Search for the cell housing the specified text and yield its (X, Y) center coordinate. 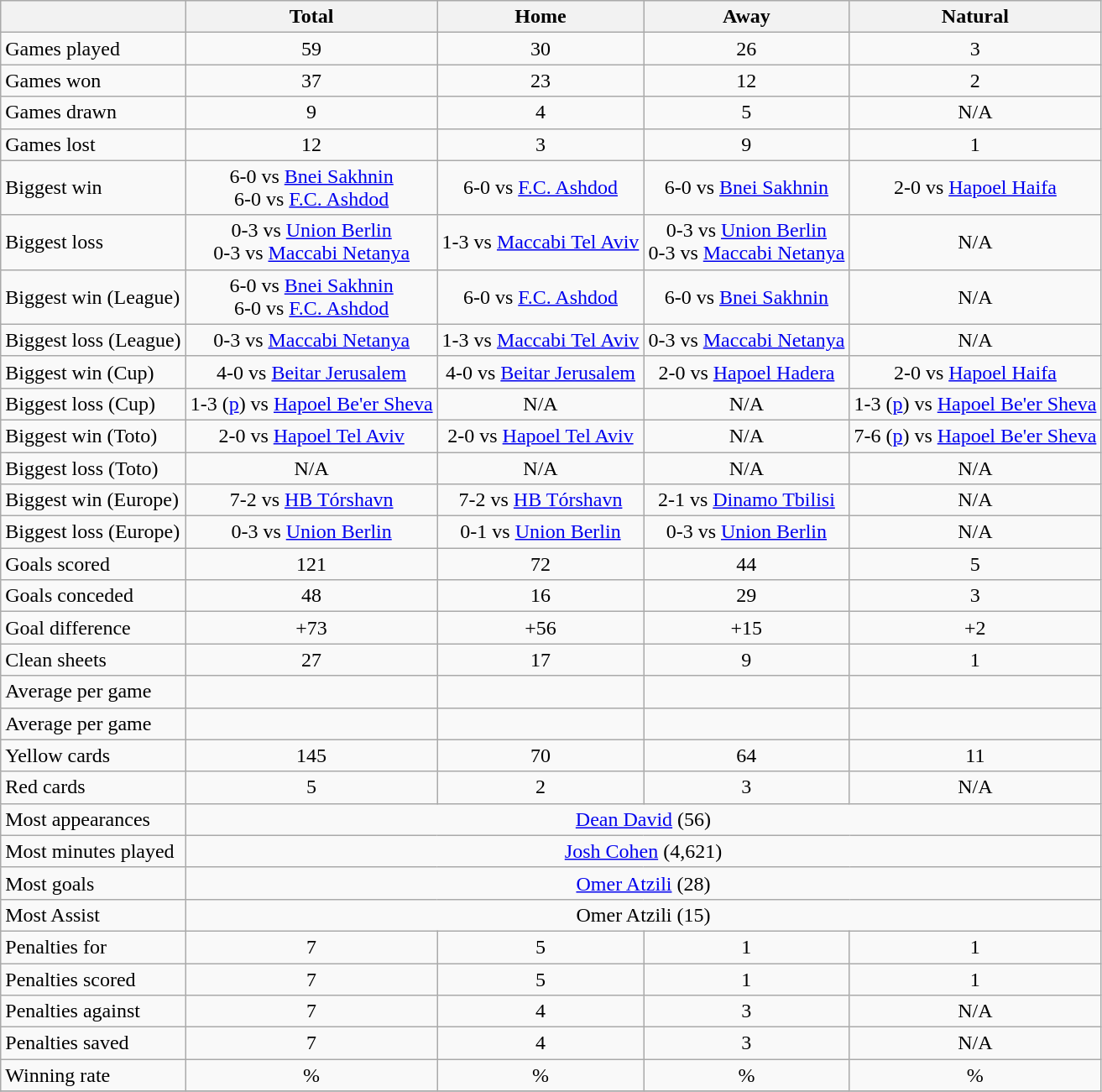
+73 (311, 628)
Games played (93, 49)
2-0 vs Hapoel Hadera (747, 372)
29 (747, 596)
Yellow cards (93, 755)
6-0 vs Bnei Sakhnin 6-0 vs F.C. Ashdod (311, 188)
Omer Atzili (28) (643, 883)
Winning rate (93, 1075)
Games drawn (93, 112)
Biggest win (League) (93, 297)
Biggest loss (Europe) (93, 532)
17 (541, 660)
Most appearances (93, 819)
72 (541, 564)
+56 (541, 628)
Total (311, 17)
Biggest win (Cup) (93, 372)
Goals conceded (93, 596)
37 (311, 81)
Biggest win (Toto) (93, 436)
30 (541, 49)
Biggest loss (Cup) (93, 404)
Penalties for (93, 947)
64 (747, 755)
Most Assist (93, 915)
26 (747, 49)
+15 (747, 628)
Biggest win (93, 188)
Penalties against (93, 1011)
27 (311, 660)
Home (541, 17)
59 (311, 49)
Games won (93, 81)
16 (541, 596)
Goal difference (93, 628)
Most minutes played (93, 851)
Biggest loss (League) (93, 340)
48 (311, 596)
23 (541, 81)
121 (311, 564)
Natural (975, 17)
Most goals (93, 883)
Dean David (56) (643, 819)
Josh Cohen (4,621) (643, 851)
Away (747, 17)
Biggest loss (93, 242)
70 (541, 755)
6-0 vs Bnei Sakhnin6-0 vs F.C. Ashdod (311, 297)
+2 (975, 628)
Goals scored (93, 564)
Omer Atzili (15) (643, 915)
11 (975, 755)
Clean sheets (93, 660)
44 (747, 564)
Biggest win (Europe) (93, 500)
Games lost (93, 144)
Penalties scored (93, 980)
145 (311, 755)
2-1 vs Dinamo Tbilisi (747, 500)
Biggest loss (Toto) (93, 468)
Penalties saved (93, 1043)
7-6 (p) vs Hapoel Be'er Sheva (975, 436)
0-1 vs Union Berlin (541, 532)
Red cards (93, 787)
